Find where the given text appears and provide that cell's center as [X, Y] coordinate. 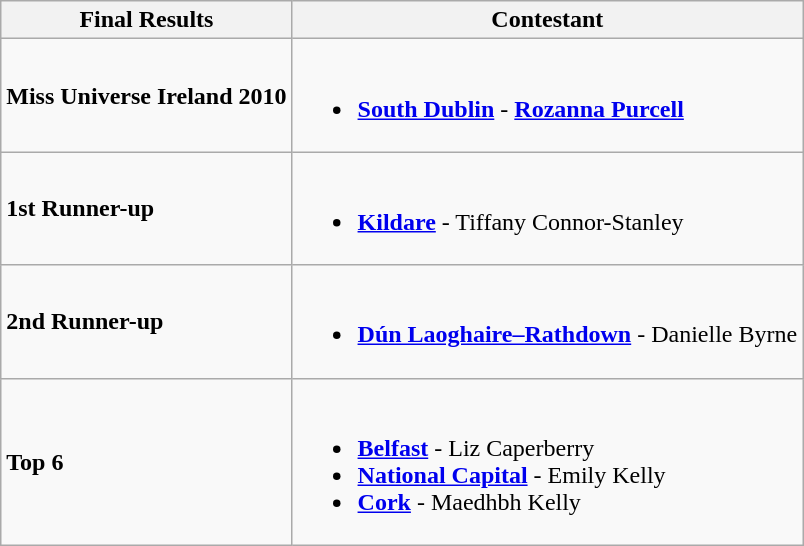
Dún Laoghaire–Rathdown - Danielle Byrne [548, 322]
Top 6 [146, 462]
Kildare - Tiffany Connor-Stanley [548, 208]
1st Runner-up [146, 208]
Contestant [548, 20]
Belfast - Liz CaperberryNational Capital - Emily KellyCork - Maedhbh Kelly [548, 462]
Miss Universe Ireland 2010 [146, 96]
Final Results [146, 20]
2nd Runner-up [146, 322]
South Dublin - Rozanna Purcell [548, 96]
